For the text-containing cell, return its midpoint in [X, Y] coordinate format. 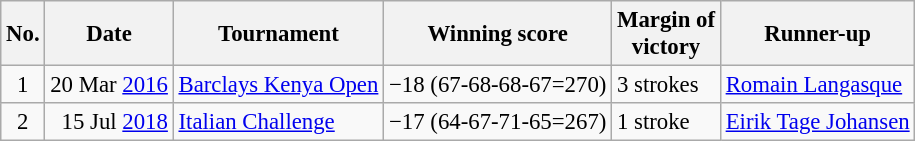
−18 (67-68-68-67=270) [498, 85]
−17 (64-67-71-65=267) [498, 122]
No. [23, 34]
Romain Langasque [818, 85]
15 Jul 2018 [109, 122]
Tournament [278, 34]
2 [23, 122]
3 strokes [666, 85]
1 [23, 85]
Winning score [498, 34]
Runner-up [818, 34]
1 stroke [666, 122]
Italian Challenge [278, 122]
Date [109, 34]
Eirik Tage Johansen [818, 122]
Barclays Kenya Open [278, 85]
20 Mar 2016 [109, 85]
Margin ofvictory [666, 34]
